Find where the given text appears and provide that cell's center as (x, y) coordinate. 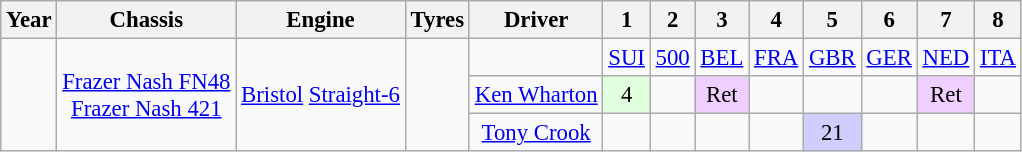
21 (832, 133)
Chassis (146, 20)
7 (946, 20)
2 (672, 20)
Ken Wharton (536, 95)
ITA (998, 58)
8 (998, 20)
Driver (536, 20)
Tony Crook (536, 133)
3 (722, 20)
Engine (320, 20)
Bristol Straight-6 (320, 96)
Year (29, 20)
SUI (626, 58)
1 (626, 20)
500 (672, 58)
Frazer Nash FN48Frazer Nash 421 (146, 96)
FRA (776, 58)
Tyres (437, 20)
GER (889, 58)
NED (946, 58)
BEL (722, 58)
5 (832, 20)
GBR (832, 58)
6 (889, 20)
